Pinpoint the cell where the given text exists, returning its (X, Y) midpoint coordinate. 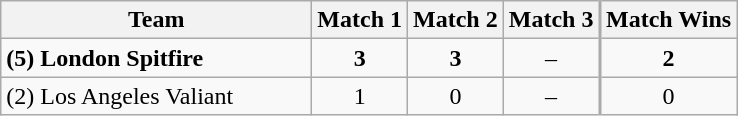
2 (668, 58)
Match 3 (551, 20)
(2) Los Angeles Valiant (156, 96)
(5) London Spitfire (156, 58)
Match 1 (360, 20)
Team (156, 20)
1 (360, 96)
Match 2 (456, 20)
Match Wins (668, 20)
